Detect which cell encompasses the target text, then output its [x, y] center coordinate. 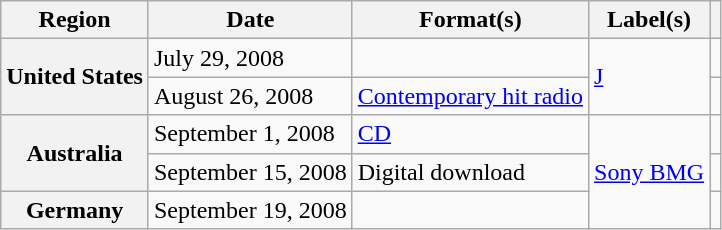
September 15, 2008 [250, 172]
Contemporary hit radio [470, 96]
Sony BMG [650, 172]
Date [250, 20]
Digital download [470, 172]
Label(s) [650, 20]
Australia [75, 153]
United States [75, 77]
Format(s) [470, 20]
Region [75, 20]
CD [470, 134]
September 19, 2008 [250, 210]
July 29, 2008 [250, 58]
August 26, 2008 [250, 96]
Germany [75, 210]
September 1, 2008 [250, 134]
J [650, 77]
